Determine the (x, y) coordinate at the center of the cell enclosing the given text.  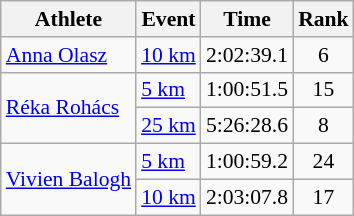
Athlete (68, 19)
17 (324, 197)
2:03:07.8 (247, 197)
Anna Olasz (68, 55)
Rank (324, 19)
24 (324, 162)
8 (324, 126)
Vivien Balogh (68, 180)
6 (324, 55)
1:00:59.2 (247, 162)
2:02:39.1 (247, 55)
Event (168, 19)
Réka Rohács (68, 108)
1:00:51.5 (247, 90)
5:26:28.6 (247, 126)
25 km (168, 126)
Time (247, 19)
15 (324, 90)
